From the cell containing the given text, extract its center point as (X, Y) coordinate. 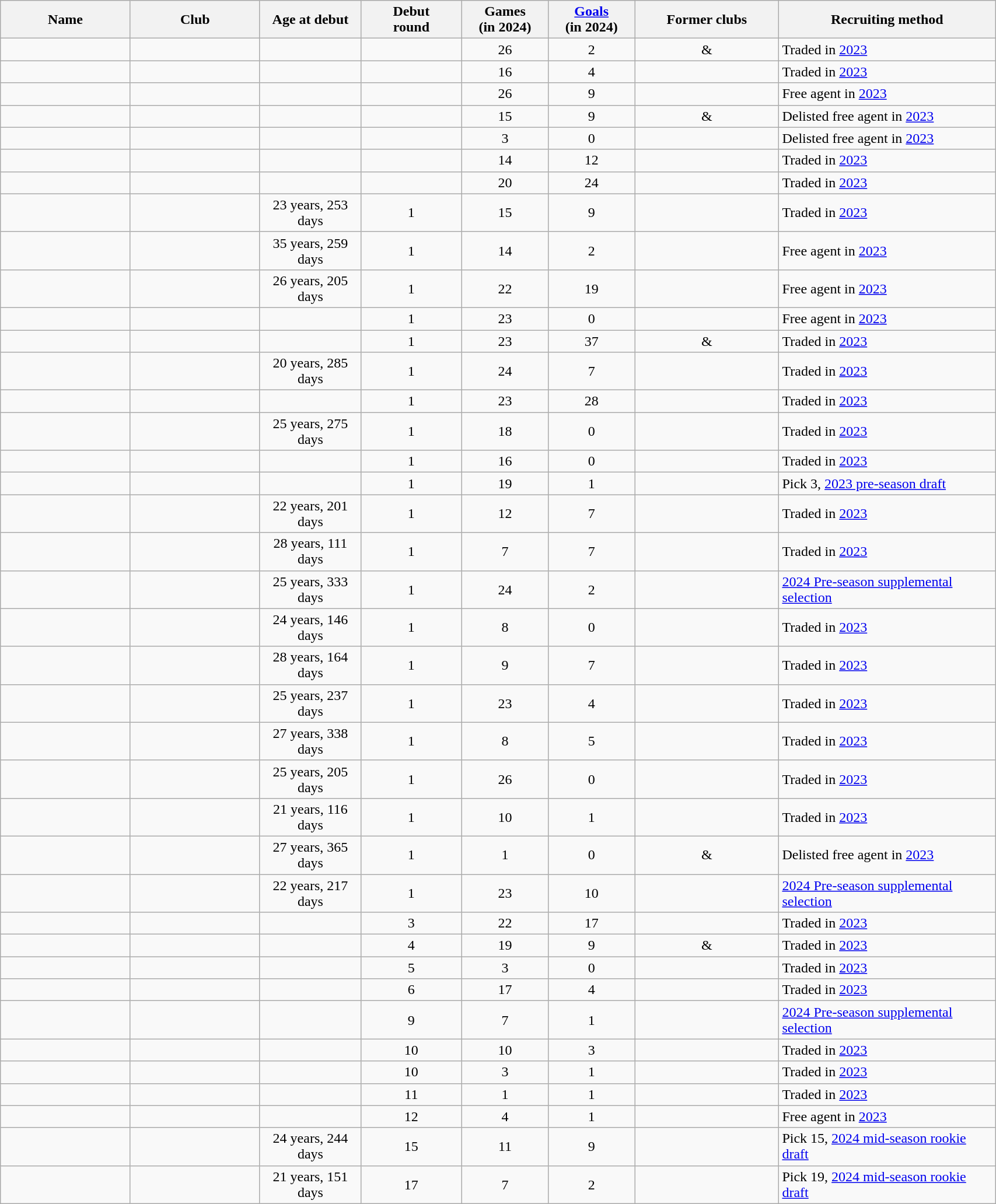
25 years, 205 days (310, 779)
26 years, 205 days (310, 288)
28 (592, 401)
Recruiting method (887, 20)
Games(in 2024) (505, 20)
27 years, 365 days (310, 855)
Club (195, 20)
Pick 3, 2023 pre-season draft (887, 484)
27 years, 338 days (310, 741)
Former clubs (707, 20)
25 years, 237 days (310, 703)
Name (65, 20)
25 years, 275 days (310, 432)
25 years, 333 days (310, 589)
28 years, 164 days (310, 665)
24 years, 146 days (310, 628)
24 years, 244 days (310, 1147)
21 years, 151 days (310, 1184)
23 years, 253 days (310, 212)
37 (592, 341)
35 years, 259 days (310, 251)
28 years, 111 days (310, 552)
Goals(in 2024) (592, 20)
Pick 15, 2024 mid-season rookie draft (887, 1147)
22 years, 217 days (310, 892)
Age at debut (310, 20)
6 (411, 990)
18 (505, 432)
Debutround (411, 20)
20 years, 285 days (310, 371)
20 (505, 183)
21 years, 116 days (310, 817)
Pick 19, 2024 mid-season rookie draft (887, 1184)
22 years, 201 days (310, 513)
